Provide the (X, Y) coordinate of the cell's center where the given text is located.  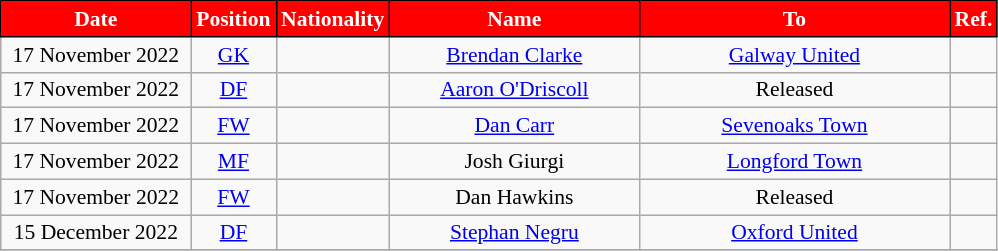
Name (514, 19)
Ref. (974, 19)
To (794, 19)
Sevenoaks Town (794, 126)
Aaron O'Driscoll (514, 90)
Dan Carr (514, 126)
Brendan Clarke (514, 55)
Josh Giurgi (514, 162)
Galway United (794, 55)
Position (234, 19)
Dan Hawkins (514, 197)
MF (234, 162)
Date (96, 19)
Stephan Negru (514, 233)
15 December 2022 (96, 233)
GK (234, 55)
Nationality (332, 19)
Oxford United (794, 233)
Longford Town (794, 162)
